Locate the cell with the specified text and output its [x, y] center coordinate. 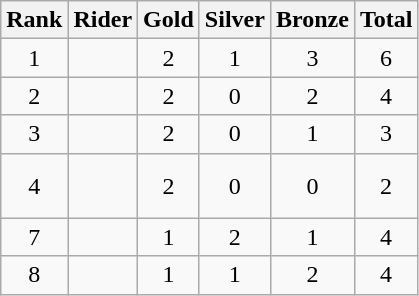
Total [386, 20]
Gold [169, 20]
Silver [234, 20]
Bronze [312, 20]
6 [386, 58]
Rider [103, 20]
7 [34, 237]
8 [34, 275]
Rank [34, 20]
